Scan for the cell matching the given text and deliver its [X, Y] coordinate at center. 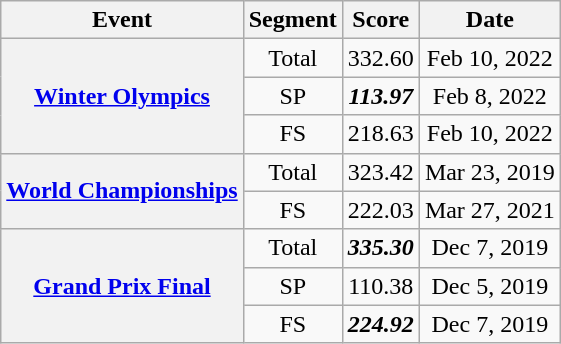
Mar 23, 2019 [490, 172]
Feb 8, 2022 [490, 96]
218.63 [380, 134]
222.03 [380, 210]
Winter Olympics [122, 96]
Event [122, 20]
Score [380, 20]
332.60 [380, 58]
Date [490, 20]
Dec 5, 2019 [490, 286]
World Championships [122, 191]
335.30 [380, 248]
323.42 [380, 172]
224.92 [380, 324]
Grand Prix Final [122, 286]
Segment [292, 20]
110.38 [380, 286]
Mar 27, 2021 [490, 210]
113.97 [380, 96]
